Identify which cell holds the provided text, then report its [X, Y] central coordinate. 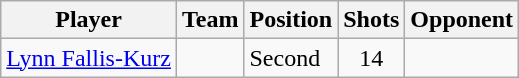
Shots [372, 20]
Team [210, 20]
Opponent [462, 20]
Position [291, 20]
14 [372, 58]
Second [291, 58]
Lynn Fallis-Kurz [89, 58]
Player [89, 20]
